Extract the [X, Y] coordinate from the center of the cell holding the provided text.  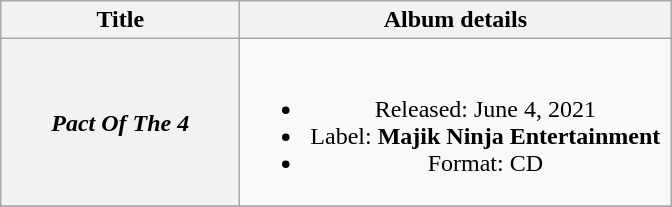
Pact Of The 4 [120, 122]
Title [120, 20]
Released: June 4, 2021Label: Majik Ninja EntertainmentFormat: CD [456, 122]
Album details [456, 20]
